Detect which cell encompasses the target text, then output its (x, y) center coordinate. 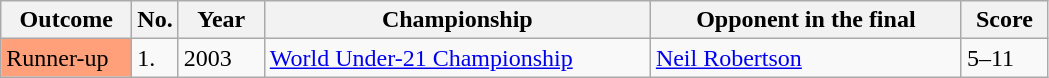
World Under-21 Championship (457, 58)
Score (1004, 20)
5–11 (1004, 58)
Championship (457, 20)
Outcome (66, 20)
1. (155, 58)
Neil Robertson (806, 58)
Year (221, 20)
Runner-up (66, 58)
No. (155, 20)
2003 (221, 58)
Opponent in the final (806, 20)
